Identify which cell holds the provided text, then report its (x, y) central coordinate. 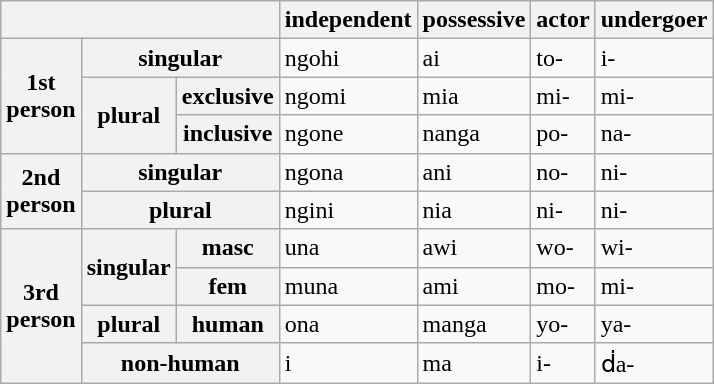
ya- (654, 324)
undergoer (654, 20)
3rdperson (41, 306)
yo- (563, 324)
exclusive (228, 96)
ngona (348, 172)
po- (563, 134)
masc (228, 248)
muna (348, 286)
manga (474, 324)
possessive (474, 20)
human (228, 324)
ami (474, 286)
non-human (180, 363)
wi- (654, 248)
ani (474, 172)
no- (563, 172)
mo- (563, 286)
ngone (348, 134)
ai (474, 58)
wo- (563, 248)
una (348, 248)
ḋa- (654, 363)
to- (563, 58)
na- (654, 134)
ngohi (348, 58)
i (348, 363)
actor (563, 20)
ngini (348, 210)
1stperson (41, 96)
ona (348, 324)
nanga (474, 134)
ngomi (348, 96)
mia (474, 96)
awi (474, 248)
inclusive (228, 134)
2ndperson (41, 191)
nia (474, 210)
ma (474, 363)
fem (228, 286)
independent (348, 20)
